Provide the [x, y] coordinate of the cell's center where the given text is located.  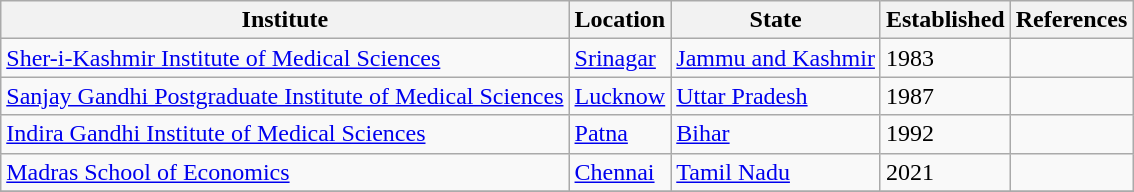
2021 [945, 172]
Chennai [620, 172]
Lucknow [620, 96]
Madras School of Economics [285, 172]
Bihar [776, 134]
Location [620, 20]
Uttar Pradesh [776, 96]
Established [945, 20]
Tamil Nadu [776, 172]
1992 [945, 134]
1983 [945, 58]
Sanjay Gandhi Postgraduate Institute of Medical Sciences [285, 96]
Institute [285, 20]
Sher-i-Kashmir Institute of Medical Sciences [285, 58]
State [776, 20]
Patna [620, 134]
Indira Gandhi Institute of Medical Sciences [285, 134]
Jammu and Kashmir [776, 58]
References [1072, 20]
Srinagar [620, 58]
1987 [945, 96]
